Locate the cell with the specified text and output its (x, y) center coordinate. 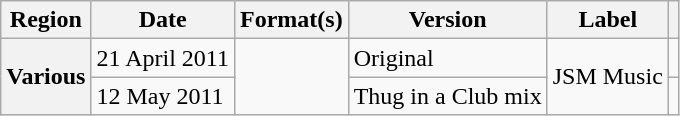
Various (46, 77)
21 April 2011 (163, 58)
Thug in a Club mix (448, 96)
12 May 2011 (163, 96)
Region (46, 20)
Label (608, 20)
Format(s) (291, 20)
Version (448, 20)
JSM Music (608, 77)
Original (448, 58)
Date (163, 20)
